Scan for the cell matching the given text and deliver its [x, y] coordinate at center. 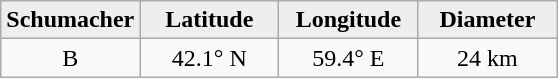
Longitude [348, 20]
59.4° E [348, 58]
42.1° N [210, 58]
24 km [488, 58]
B [70, 58]
Schumacher [70, 20]
Latitude [210, 20]
Diameter [488, 20]
